Return (X, Y) of the center of cell containing provided text 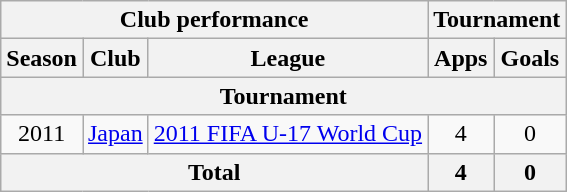
League (288, 58)
Total (214, 172)
Japan (115, 134)
Club (115, 58)
Apps (461, 58)
Club performance (214, 20)
Goals (530, 58)
Season (42, 58)
2011 (42, 134)
2011 FIFA U-17 World Cup (288, 134)
